Locate the cell with the specified text and output its (x, y) center coordinate. 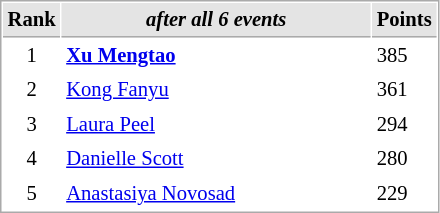
294 (404, 124)
5 (32, 194)
1 (32, 56)
Kong Fanyu (216, 90)
Anastasiya Novosad (216, 194)
Points (404, 20)
3 (32, 124)
229 (404, 194)
after all 6 events (216, 20)
Danielle Scott (216, 158)
385 (404, 56)
4 (32, 158)
Laura Peel (216, 124)
Rank (32, 20)
361 (404, 90)
280 (404, 158)
2 (32, 90)
Xu Mengtao (216, 56)
